Capture the cell that displays the provided text and extract its [X, Y] central coordinate. 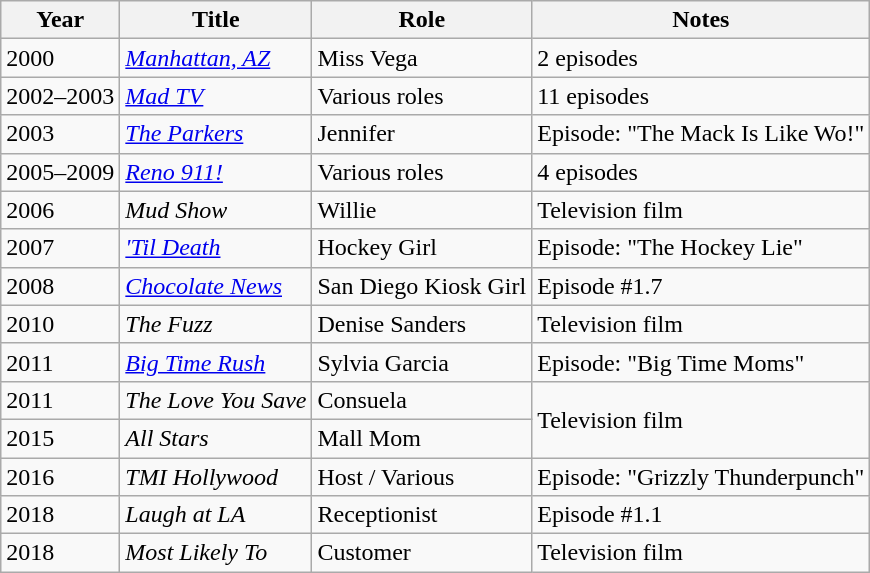
Most Likely To [216, 553]
Manhattan, AZ [216, 58]
2008 [60, 286]
San Diego Kiosk Girl [422, 286]
Host / Various [422, 477]
2006 [60, 210]
Reno 911! [216, 172]
Year [60, 20]
Mad TV [216, 96]
Episode #1.7 [701, 286]
Role [422, 20]
The Love You Save [216, 400]
2005–2009 [60, 172]
The Parkers [216, 134]
2000 [60, 58]
Jennifer [422, 134]
Episode: "The Mack Is Like Wo!" [701, 134]
Notes [701, 20]
Sylvia Garcia [422, 362]
All Stars [216, 438]
2010 [60, 324]
Episode #1.1 [701, 515]
Consuela [422, 400]
2 episodes [701, 58]
2015 [60, 438]
'Til Death [216, 248]
Chocolate News [216, 286]
Episode: "Grizzly Thunderpunch" [701, 477]
Denise Sanders [422, 324]
4 episodes [701, 172]
Title [216, 20]
Mall Mom [422, 438]
2016 [60, 477]
Willie [422, 210]
2003 [60, 134]
Episode: "Big Time Moms" [701, 362]
Big Time Rush [216, 362]
TMI Hollywood [216, 477]
Laugh at LA [216, 515]
2007 [60, 248]
Mud Show [216, 210]
11 episodes [701, 96]
Hockey Girl [422, 248]
2002–2003 [60, 96]
The Fuzz [216, 324]
Customer [422, 553]
Receptionist [422, 515]
Miss Vega [422, 58]
Episode: "The Hockey Lie" [701, 248]
